Capture the cell that displays the provided text and extract its [x, y] central coordinate. 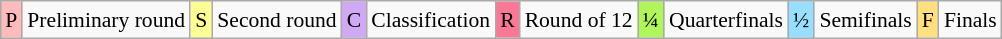
Finals [970, 20]
C [354, 20]
¼ [651, 20]
Preliminary round [106, 20]
S [201, 20]
F [928, 20]
Quarterfinals [726, 20]
R [508, 20]
Second round [276, 20]
Round of 12 [579, 20]
P [11, 20]
Classification [430, 20]
½ [801, 20]
Semifinals [865, 20]
